Search for the cell housing the specified text and yield its (X, Y) center coordinate. 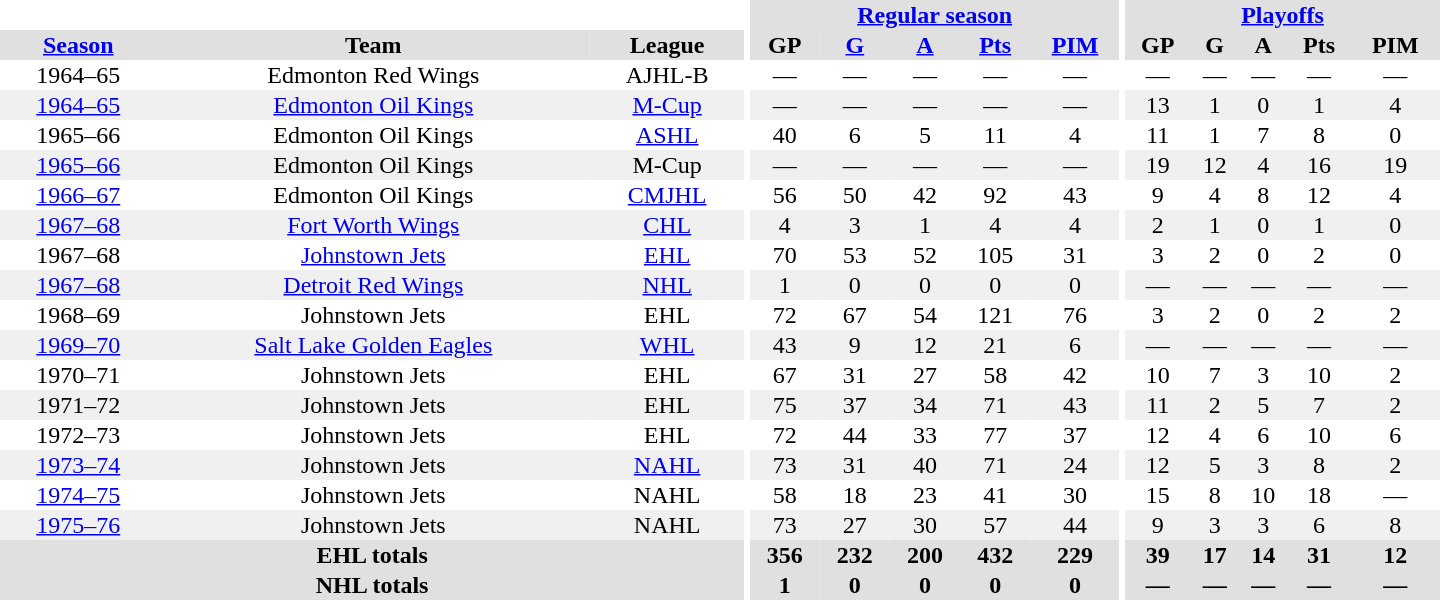
105 (995, 255)
CMJHL (667, 195)
13 (1158, 105)
1972–73 (78, 435)
Fort Worth Wings (374, 225)
56 (785, 195)
EHL totals (372, 555)
200 (925, 555)
77 (995, 435)
1970–71 (78, 375)
41 (995, 495)
70 (785, 255)
ASHL (667, 135)
1968–69 (78, 315)
1975–76 (78, 525)
57 (995, 525)
AJHL-B (667, 75)
1973–74 (78, 465)
121 (995, 315)
Playoffs (1282, 15)
CHL (667, 225)
Team (374, 45)
23 (925, 495)
14 (1264, 555)
NHL (667, 285)
15 (1158, 495)
Regular season (935, 15)
17 (1214, 555)
34 (925, 405)
Detroit Red Wings (374, 285)
Season (78, 45)
432 (995, 555)
24 (1074, 465)
75 (785, 405)
76 (1074, 315)
53 (855, 255)
50 (855, 195)
229 (1074, 555)
Salt Lake Golden Eagles (374, 345)
Edmonton Red Wings (374, 75)
54 (925, 315)
356 (785, 555)
16 (1320, 165)
WHL (667, 345)
52 (925, 255)
21 (995, 345)
1966–67 (78, 195)
NHL totals (372, 585)
1971–72 (78, 405)
92 (995, 195)
1974–75 (78, 495)
League (667, 45)
232 (855, 555)
33 (925, 435)
39 (1158, 555)
1969–70 (78, 345)
